Provide the [x, y] coordinate of the cell's center where the given text is located.  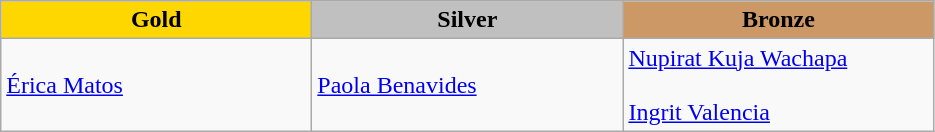
Érica Matos [156, 85]
Gold [156, 20]
Bronze [778, 20]
Paola Benavides [468, 85]
Silver [468, 20]
Nupirat Kuja WachapaIngrit Valencia [778, 85]
